Find where the given text appears and provide that cell's center as (x, y) coordinate. 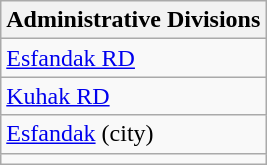
Esfandak RD (134, 58)
Administrative Divisions (134, 20)
Esfandak (city) (134, 134)
Kuhak RD (134, 96)
